Find where the given text appears and provide that cell's center as (X, Y) coordinate. 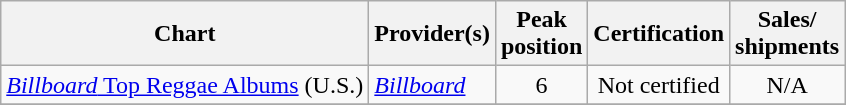
Provider(s) (432, 34)
Not certified (659, 85)
6 (541, 85)
Peakposition (541, 34)
Billboard (432, 85)
Billboard Top Reggae Albums (U.S.) (185, 85)
Certification (659, 34)
Sales/shipments (788, 34)
Chart (185, 34)
N/A (788, 85)
